Return the [X, Y] coordinate for the center point of the cell that contains the specified text.  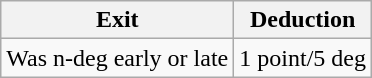
Deduction [303, 20]
Exit [118, 20]
Was n-deg early or late [118, 58]
1 point/5 deg [303, 58]
